Identify which cell holds the provided text, then report its [X, Y] central coordinate. 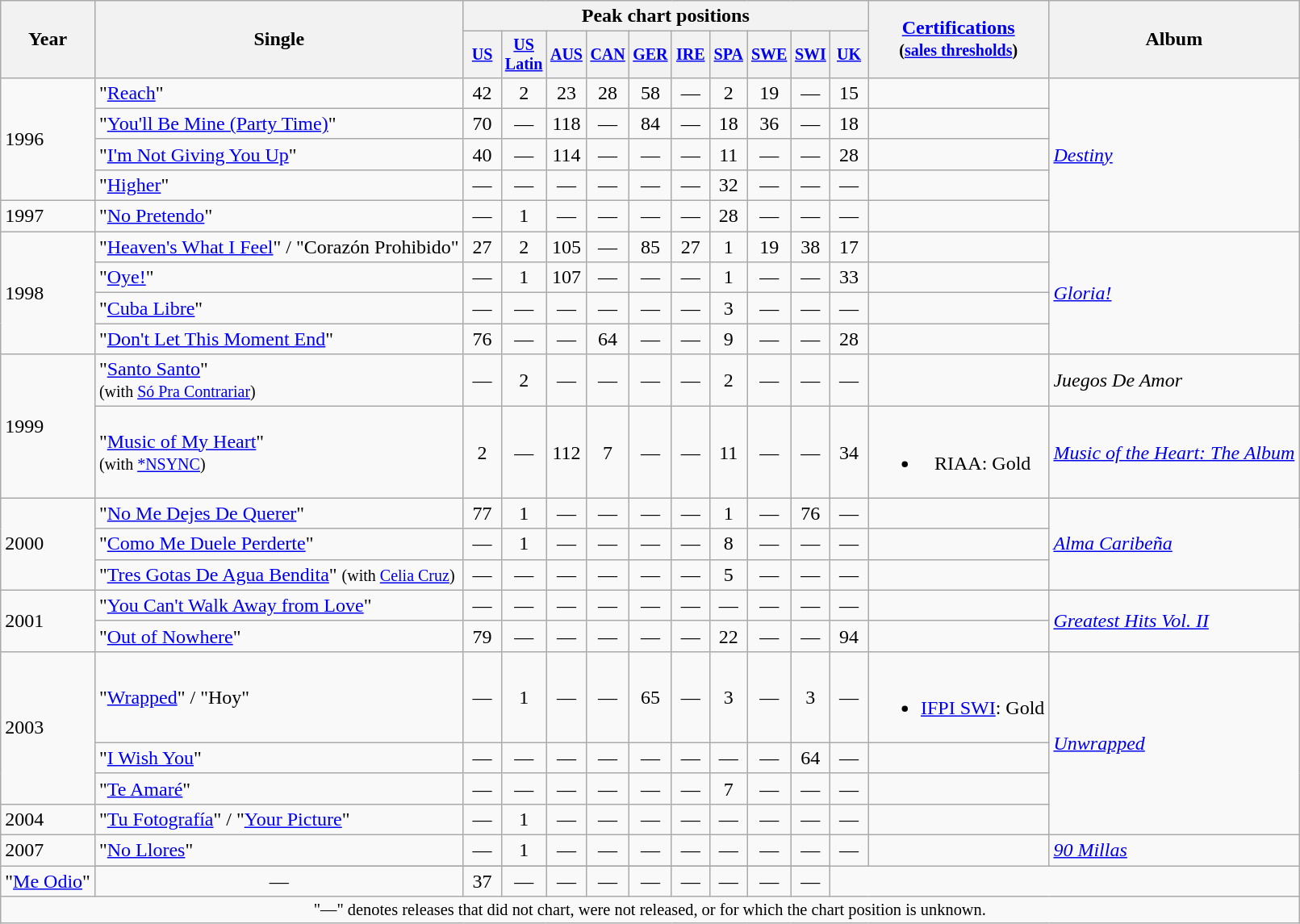
84 [650, 123]
9 [728, 339]
38 [810, 247]
"Don't Let This Moment End" [279, 339]
42 [483, 93]
IFPI SWI: Gold [959, 697]
37 [483, 881]
Gloria! [1174, 293]
"Como Me Duele Perderte" [279, 544]
15 [849, 93]
33 [849, 278]
RIAA: Gold [959, 452]
"Te Amaré" [279, 788]
Juegos De Amor [1174, 381]
USLatin [524, 55]
40 [483, 154]
1997 [48, 216]
Peak chart positions [665, 16]
65 [650, 697]
58 [650, 93]
94 [849, 636]
"Cuba Libre" [279, 308]
"Tu Fotografía" / "Your Picture" [279, 819]
"You'll Be Mine (Party Time)" [279, 123]
"Reach" [279, 93]
SPA [728, 55]
"I'm Not Giving You Up" [279, 154]
CAN [608, 55]
"Higher" [279, 185]
Greatest Hits Vol. II [1174, 621]
US [483, 55]
70 [483, 123]
17 [849, 247]
105 [566, 247]
Alma Caribeña [1174, 544]
8 [728, 544]
"You Can't Walk Away from Love" [279, 605]
1998 [48, 293]
Music of the Heart: The Album [1174, 452]
GER [650, 55]
36 [769, 123]
"I Wish You" [279, 758]
"No Pretendo" [279, 216]
1996 [48, 139]
Year [48, 40]
"No Llores" [279, 851]
"Music of My Heart"(with *NSYNC) [279, 452]
22 [728, 636]
UK [849, 55]
79 [483, 636]
2000 [48, 544]
5 [728, 575]
114 [566, 154]
IRE [691, 55]
SWI [810, 55]
90 Millas [1174, 851]
34 [849, 452]
Unwrapped [1174, 742]
"—" denotes releases that did not chart, were not released, or for which the chart position is unknown. [650, 910]
"Oye!" [279, 278]
Certifications(sales thresholds) [959, 40]
Album [1174, 40]
"Wrapped" / "Hoy" [279, 697]
"Me Odio" [48, 881]
2003 [48, 728]
"Tres Gotas De Agua Bendita" (with Celia Cruz) [279, 575]
107 [566, 278]
1999 [48, 426]
"Out of Nowhere" [279, 636]
85 [650, 247]
"No Me Dejes De Querer" [279, 513]
32 [728, 185]
"Santo Santo"(with Só Pra Contrariar) [279, 381]
AUS [566, 55]
SWE [769, 55]
"Heaven's What I Feel" / "Corazón Prohibido" [279, 247]
Single [279, 40]
Destiny [1174, 154]
2004 [48, 819]
77 [483, 513]
118 [566, 123]
2001 [48, 621]
2007 [48, 851]
112 [566, 452]
23 [566, 93]
